For the text-containing cell, return its midpoint in (x, y) coordinate format. 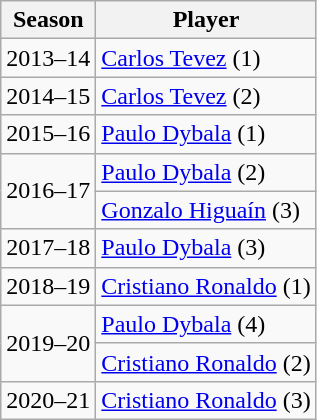
Cristiano Ronaldo (2) (206, 362)
2018–19 (48, 286)
Paulo Dybala (3) (206, 248)
Paulo Dybala (2) (206, 172)
Player (206, 20)
2020–21 (48, 400)
2014–15 (48, 96)
Paulo Dybala (4) (206, 324)
Gonzalo Higuaín (3) (206, 210)
2019–20 (48, 343)
Carlos Tevez (2) (206, 96)
Paulo Dybala (1) (206, 134)
2016–17 (48, 191)
Cristiano Ronaldo (1) (206, 286)
Cristiano Ronaldo (3) (206, 400)
2015–16 (48, 134)
Carlos Tevez (1) (206, 58)
2017–18 (48, 248)
Season (48, 20)
2013–14 (48, 58)
